Return (X, Y) of the center of cell containing provided text 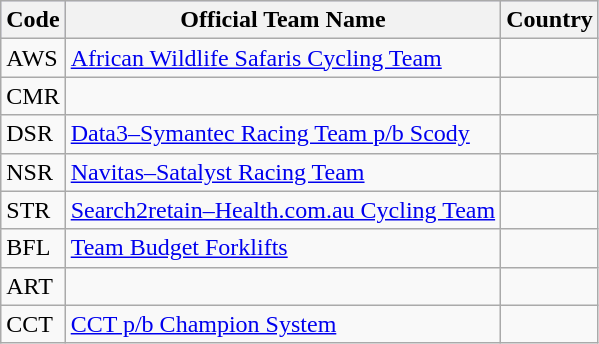
Team Budget Forklifts (282, 248)
Country (550, 20)
STR (33, 210)
CCT (33, 324)
Search2retain–Health.com.au Cycling Team (282, 210)
Code (33, 20)
CCT p/b Champion System (282, 324)
CMR (33, 96)
Navitas–Satalyst Racing Team (282, 172)
NSR (33, 172)
BFL (33, 248)
Data3–Symantec Racing Team p/b Scody (282, 134)
ART (33, 286)
Official Team Name (282, 20)
DSR (33, 134)
African Wildlife Safaris Cycling Team (282, 58)
AWS (33, 58)
